Output the [x, y] coordinate of the center of the cell containing the given text.  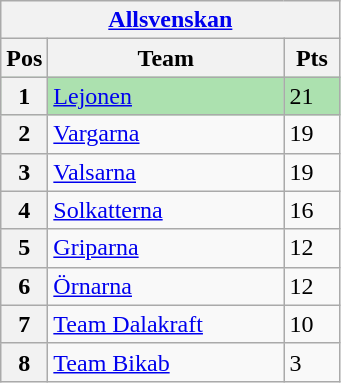
Pos [24, 58]
Team [166, 58]
Örnarna [166, 286]
7 [24, 324]
Pts [312, 58]
8 [24, 362]
21 [312, 96]
16 [312, 210]
Team Bikab [166, 362]
5 [24, 248]
Allsvenskan [170, 20]
Team Dalakraft [166, 324]
2 [24, 134]
Valsarna [166, 172]
Lejonen [166, 96]
Vargarna [166, 134]
Griparna [166, 248]
1 [24, 96]
10 [312, 324]
Solkatterna [166, 210]
4 [24, 210]
6 [24, 286]
